Identify which cell holds the provided text, then report its [X, Y] central coordinate. 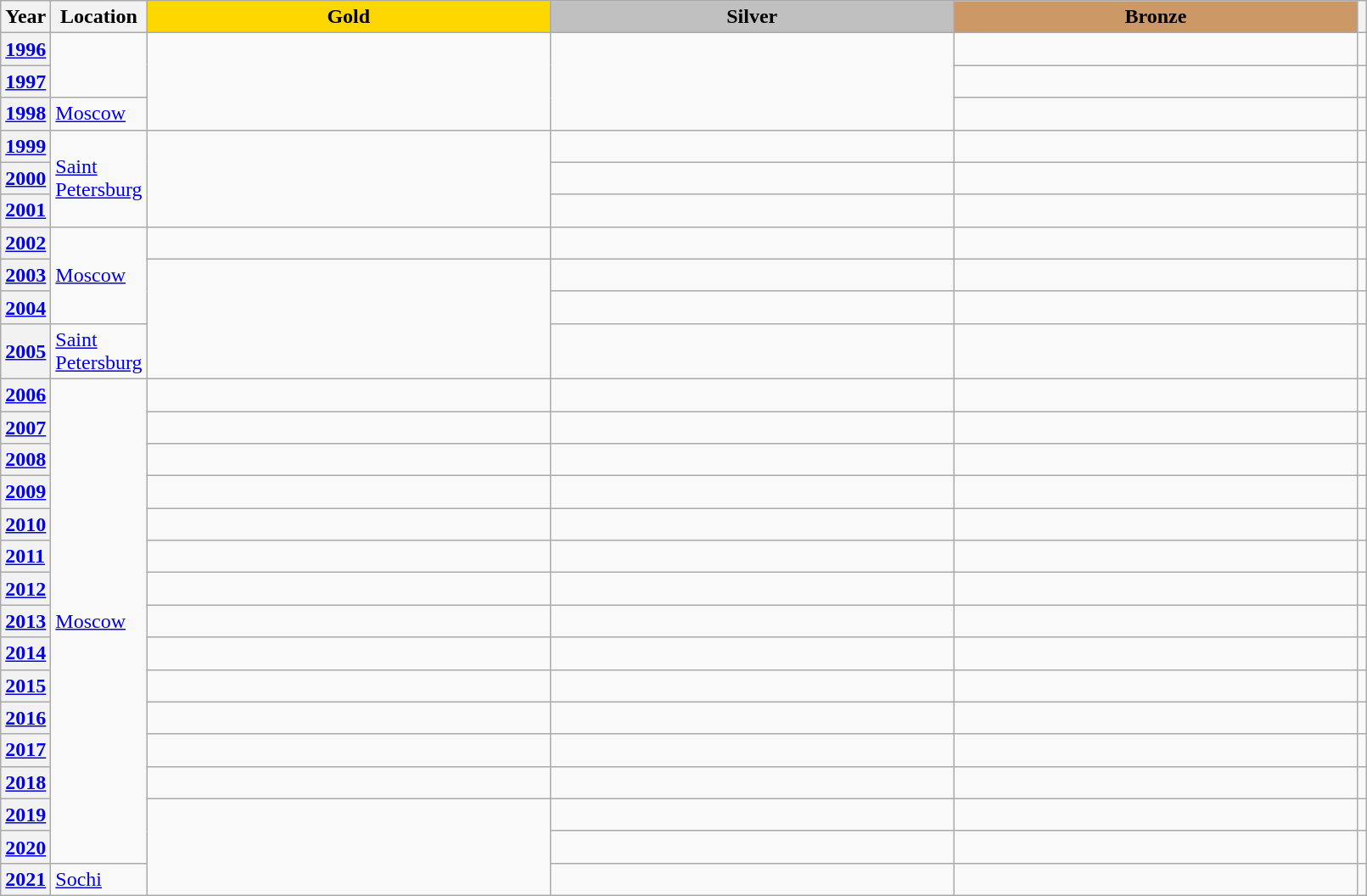
Year [25, 17]
Gold [348, 17]
2009 [25, 492]
Sochi [98, 879]
2014 [25, 653]
2012 [25, 589]
1998 [25, 114]
2015 [25, 686]
2011 [25, 557]
2016 [25, 718]
2001 [25, 210]
2006 [25, 395]
Silver [752, 17]
2000 [25, 178]
2007 [25, 427]
2018 [25, 782]
1997 [25, 81]
Bronze [1156, 17]
2013 [25, 621]
2004 [25, 307]
2019 [25, 815]
2003 [25, 275]
2008 [25, 460]
2005 [25, 351]
Location [98, 17]
2017 [25, 750]
1996 [25, 49]
1999 [25, 146]
2021 [25, 879]
2002 [25, 243]
2010 [25, 524]
2020 [25, 847]
